Identify which cell holds the provided text, then report its [x, y] central coordinate. 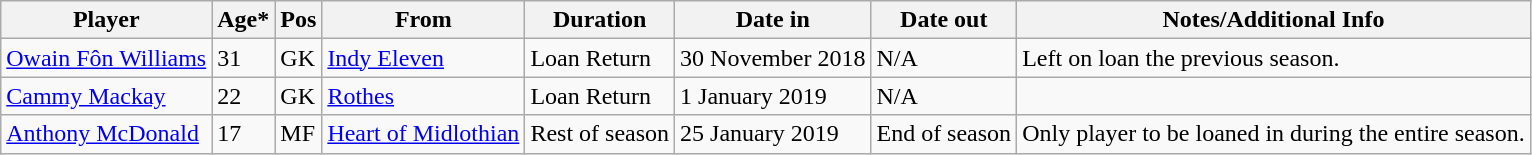
Only player to be loaned in during the entire season. [1274, 134]
Heart of Midlothian [424, 134]
From [424, 20]
Player [106, 20]
Indy Eleven [424, 58]
End of season [944, 134]
17 [244, 134]
Date out [944, 20]
Anthony McDonald [106, 134]
25 January 2019 [773, 134]
Owain Fôn Williams [106, 58]
Duration [600, 20]
Date in [773, 20]
Left on loan the previous season. [1274, 58]
Age* [244, 20]
Cammy Mackay [106, 96]
31 [244, 58]
Rothes [424, 96]
22 [244, 96]
MF [298, 134]
Pos [298, 20]
Rest of season [600, 134]
30 November 2018 [773, 58]
Notes/Additional Info [1274, 20]
1 January 2019 [773, 96]
